Detect which cell encompasses the target text, then output its (x, y) center coordinate. 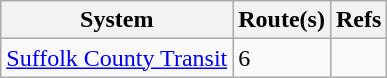
Suffolk County Transit (117, 58)
Route(s) (282, 20)
System (117, 20)
Refs (358, 20)
6 (282, 58)
